Locate the cell with the specified text and output its [X, Y] center coordinate. 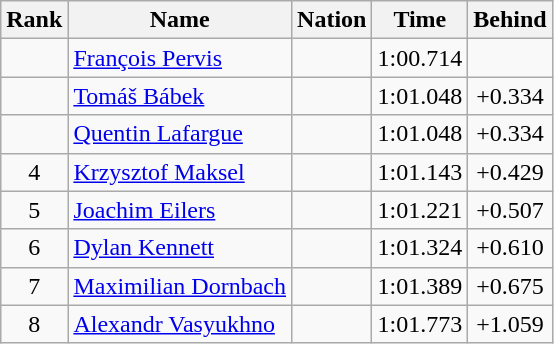
1:01.389 [420, 286]
Joachim Eilers [180, 210]
Time [420, 20]
Rank [34, 20]
+1.059 [510, 324]
1:00.714 [420, 58]
7 [34, 286]
Quentin Lafargue [180, 134]
Dylan Kennett [180, 248]
5 [34, 210]
4 [34, 172]
Name [180, 20]
François Pervis [180, 58]
6 [34, 248]
Alexandr Vasyukhno [180, 324]
8 [34, 324]
+0.429 [510, 172]
1:01.221 [420, 210]
1:01.773 [420, 324]
Krzysztof Maksel [180, 172]
Behind [510, 20]
Tomáš Bábek [180, 96]
1:01.324 [420, 248]
1:01.143 [420, 172]
+0.507 [510, 210]
+0.610 [510, 248]
Nation [332, 20]
+0.675 [510, 286]
Maximilian Dornbach [180, 286]
